Return [x, y] of the center of cell containing provided text 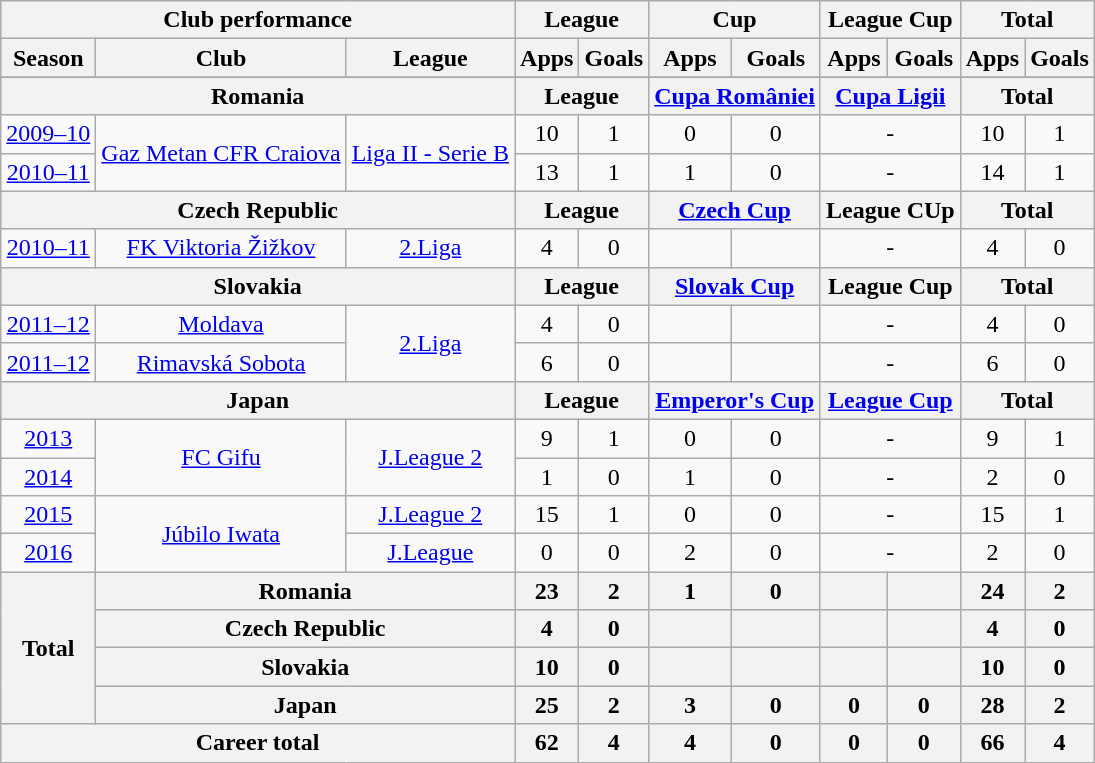
Gaz Metan CFR Craiova [221, 153]
25 [547, 705]
FK Viktoria Žižkov [221, 248]
Liga II - Serie B [430, 153]
24 [992, 591]
Júbilo Iwata [221, 534]
Club performance [258, 20]
2015 [48, 515]
14 [992, 172]
Emperor's Cup [735, 400]
J.League [430, 553]
Cupa Ligii [890, 96]
28 [992, 705]
League CUp [890, 210]
Season [48, 58]
2014 [48, 477]
23 [547, 591]
Club [221, 58]
2016 [48, 553]
Cupa României [735, 96]
62 [547, 743]
Rimavská Sobota [221, 362]
Career total [258, 743]
Cup [735, 20]
Slovak Cup [735, 286]
66 [992, 743]
13 [547, 172]
FC Gifu [221, 457]
Moldava [221, 324]
2009–10 [48, 134]
Czech Cup [735, 210]
2013 [48, 438]
3 [690, 705]
